Provide the (X, Y) coordinate of the cell's center where the given text is located.  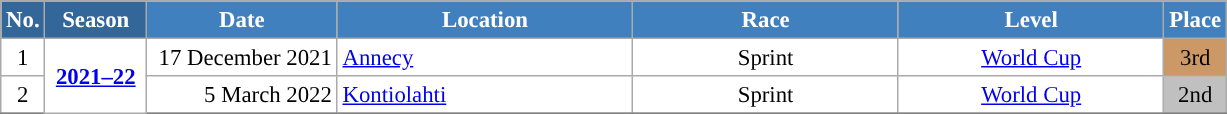
17 December 2021 (242, 58)
Place (1195, 20)
Level (1031, 20)
Race (766, 20)
Annecy (485, 58)
3rd (1195, 58)
2 (23, 95)
2nd (1195, 95)
1 (23, 58)
5 March 2022 (242, 95)
2021–22 (96, 76)
No. (23, 20)
Location (485, 20)
Season (96, 20)
Kontiolahti (485, 95)
Date (242, 20)
